Identify which cell holds the provided text, then report its [x, y] central coordinate. 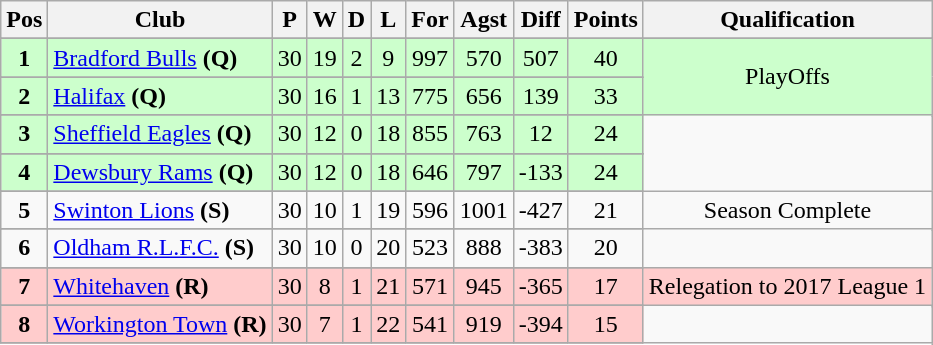
Oldham R.L.F.C. (S) [160, 248]
6 [24, 248]
L [388, 20]
40 [606, 58]
523 [430, 248]
Bradford Bulls (Q) [160, 58]
Relegation to 2017 League 1 [787, 286]
507 [540, 58]
15 [606, 324]
Sheffield Eagles (Q) [160, 134]
763 [484, 134]
-427 [540, 210]
3 [24, 134]
22 [388, 324]
570 [484, 58]
Workington Town (R) [160, 324]
-365 [540, 286]
-394 [540, 324]
571 [430, 286]
Agst [484, 20]
997 [430, 58]
Club [160, 20]
945 [484, 286]
656 [484, 96]
Qualification [787, 20]
PlayOffs [787, 77]
16 [324, 96]
Diff [540, 20]
33 [606, 96]
5 [24, 210]
1001 [484, 210]
797 [484, 172]
Dewsbury Rams (Q) [160, 172]
D [356, 20]
P [290, 20]
Halifax (Q) [160, 96]
139 [540, 96]
775 [430, 96]
-133 [540, 172]
9 [388, 58]
646 [430, 172]
17 [606, 286]
Season Complete [787, 210]
888 [484, 248]
Swinton Lions (S) [160, 210]
919 [484, 324]
-383 [540, 248]
855 [430, 134]
For [430, 20]
W [324, 20]
Whitehaven (R) [160, 286]
13 [388, 96]
596 [430, 210]
4 [24, 172]
Pos [24, 20]
Points [606, 20]
541 [430, 324]
